Return (X, Y) of the center of cell containing provided text 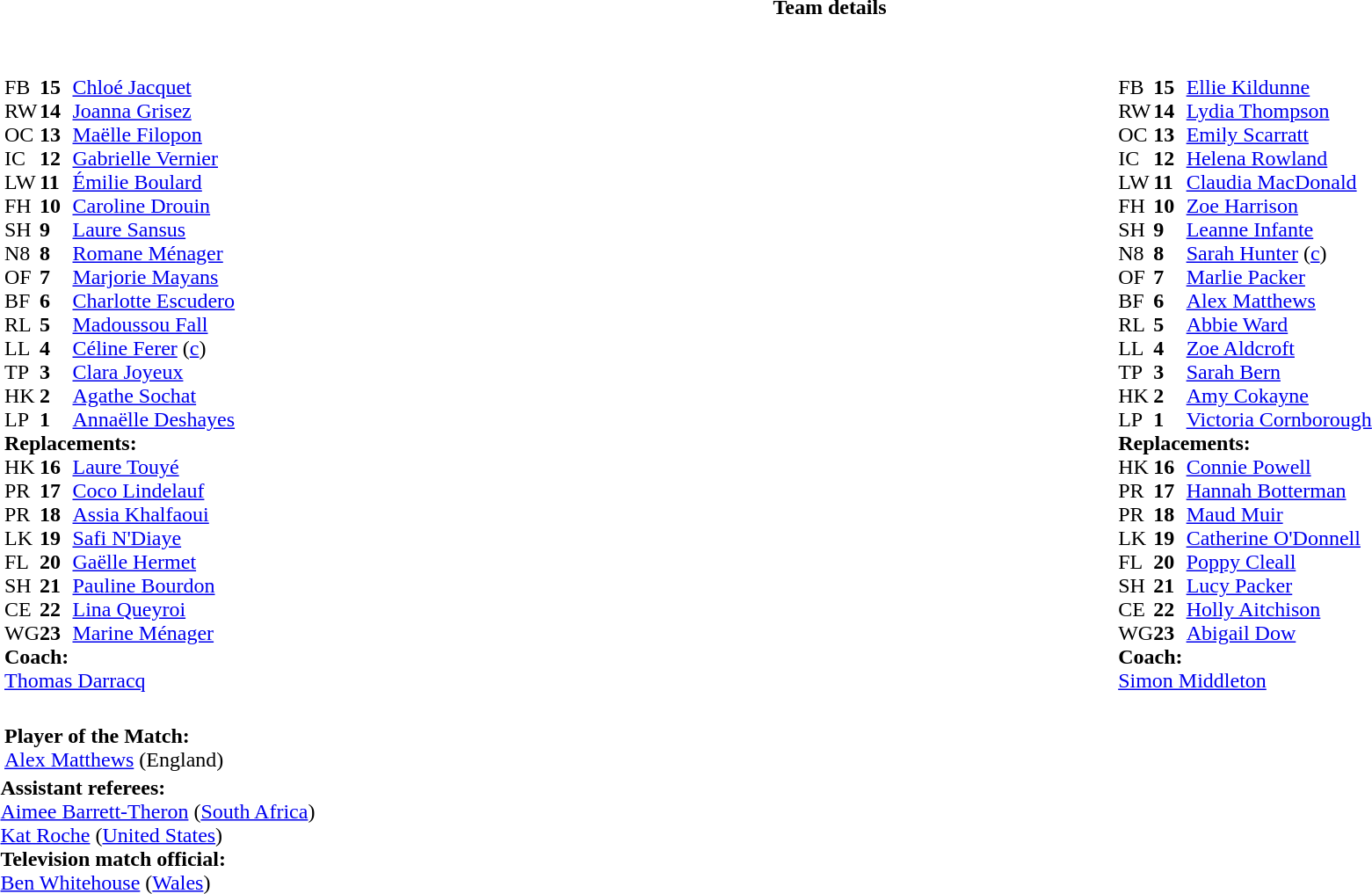
Joanna Grisez (153, 111)
Marlie Packer (1280, 278)
Annaëlle Deshayes (153, 420)
Lucy Packer (1280, 585)
Ellie Kildunne (1280, 88)
Lina Queyroi (153, 610)
Safi N'Diaye (153, 538)
Romane Ménager (153, 253)
Emily Scarratt (1280, 135)
Maud Muir (1280, 515)
Marine Ménager (153, 633)
Chloé Jacquet (153, 88)
Holly Aitchison (1280, 610)
Coco Lindelauf (153, 491)
Marjorie Mayans (153, 278)
Amy Cokayne (1280, 396)
Connie Powell (1280, 468)
Assia Khalfaoui (153, 515)
Zoe Aldcroft (1280, 348)
Pauline Bourdon (153, 585)
Catherine O'Donnell (1280, 538)
Caroline Drouin (153, 206)
Helena Rowland (1280, 158)
Charlotte Escudero (153, 301)
Hannah Botterman (1280, 491)
Maëlle Filopon (153, 135)
Laure Touyé (153, 468)
Abbie Ward (1280, 325)
Gabrielle Vernier (153, 158)
Émilie Boulard (153, 183)
Zoe Harrison (1280, 206)
Victoria Cornborough (1280, 420)
Agathe Sochat (153, 396)
Poppy Cleall (1280, 563)
Simon Middleton (1245, 680)
Claudia MacDonald (1280, 183)
Madoussou Fall (153, 325)
Sarah Bern (1280, 373)
Lydia Thompson (1280, 111)
Sarah Hunter (c) (1280, 253)
Clara Joyeux (153, 373)
Leanne Infante (1280, 230)
Laure Sansus (153, 230)
Gaëlle Hermet (153, 563)
Céline Ferer (c) (153, 348)
Thomas Darracq (120, 680)
Alex Matthews (1280, 301)
Abigail Dow (1280, 633)
